Pinpoint the cell where the given text exists, returning its (X, Y) midpoint coordinate. 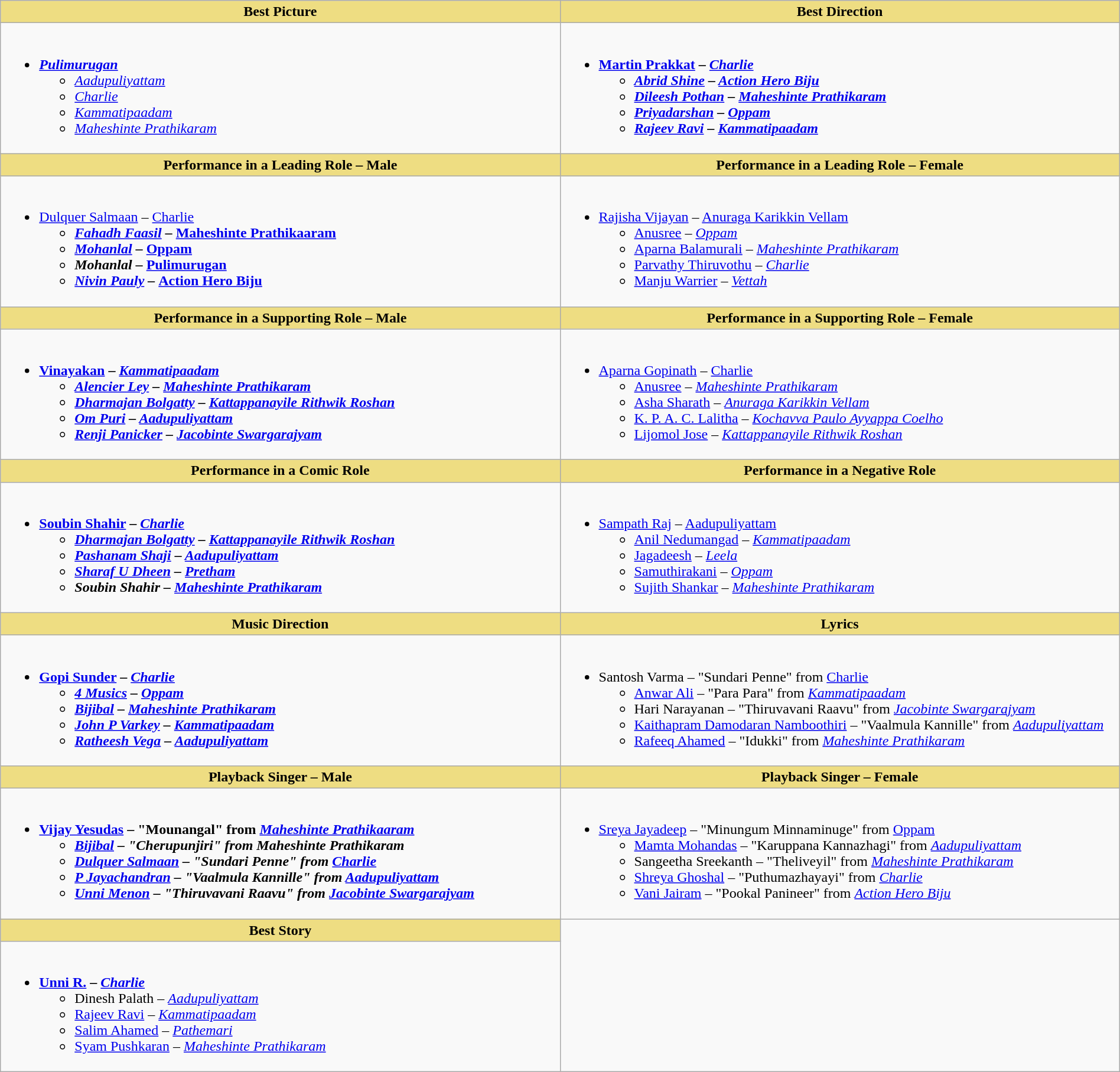
Performance in a Leading Role – Female (840, 165)
Unni R. – CharlieDinesh Palath – AadupuliyattamRajeev Ravi – KammatipaadamSalim Ahamed – PathemariSyam Pushkaran – Maheshinte Prathikaram (280, 1006)
Lyrics (840, 624)
Performance in a Comic Role (280, 471)
Gopi Sunder – Charlie4 Musics – OppamBijibal – Maheshinte PrathikaramJohn P Varkey – KammatipaadamRatheesh Vega – Aadupuliyattam (280, 700)
Best Picture (280, 12)
PulimuruganAadupuliyattamCharlieKammatipaadamMaheshinte Prathikaram (280, 89)
Martin Prakkat – CharlieAbrid Shine – Action Hero BijuDileesh Pothan – Maheshinte PrathikaramPriyadarshan – OppamRajeev Ravi – Kammatipaadam (840, 89)
Performance in a Leading Role – Male (280, 165)
Best Story (280, 930)
Dulquer Salmaan – CharlieFahadh Faasil – Maheshinte PrathikaaramMohanlal – OppamMohanlal – PulimuruganNivin Pauly – Action Hero Biju (280, 241)
Performance in a Supporting Role – Male (280, 318)
Playback Singer – Male (280, 777)
Best Direction (840, 12)
Performance in a Negative Role (840, 471)
Music Direction (280, 624)
Rajisha Vijayan – Anuraga Karikkin VellamAnusree – OppamAparna Balamurali – Maheshinte PrathikaramParvathy Thiruvothu – CharlieManju Warrier – Vettah (840, 241)
Performance in a Supporting Role – Female (840, 318)
Sampath Raj – AadupuliyattamAnil Nedumangad – KammatipaadamJagadeesh – LeelaSamuthirakani – OppamSujith Shankar – Maheshinte Prathikaram (840, 547)
Playback Singer – Female (840, 777)
